Search for the cell housing the specified text and yield its (X, Y) center coordinate. 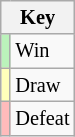
Draw (42, 85)
Win (42, 51)
Key (38, 17)
Defeat (42, 118)
